Identify which cell holds the provided text, then report its [X, Y] central coordinate. 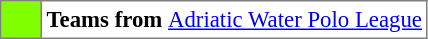
Teams from Adriatic Water Polo League [234, 20]
